Find where the given text appears and provide that cell's center as [x, y] coordinate. 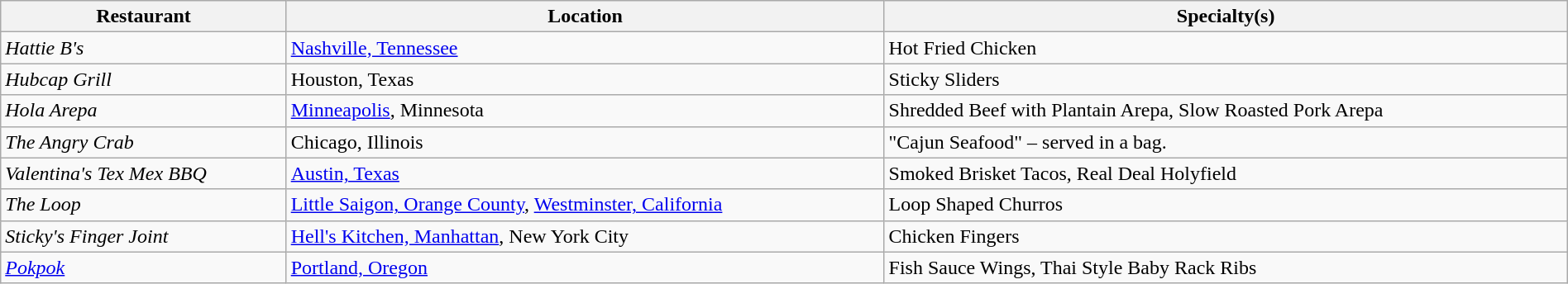
Minneapolis, Minnesota [586, 111]
Restaurant [144, 17]
Hell's Kitchen, Manhattan, New York City [586, 236]
Loop Shaped Churros [1226, 205]
Specialty(s) [1226, 17]
Valentina's Tex Mex BBQ [144, 173]
Shredded Beef with Plantain Arepa, Slow Roasted Pork Arepa [1226, 111]
The Loop [144, 205]
Hola Arepa [144, 111]
Fish Sauce Wings, Thai Style Baby Rack Ribs [1226, 267]
Sticky Sliders [1226, 79]
"Cajun Seafood" – served in a bag. [1226, 142]
Austin, Texas [586, 173]
Chicken Fingers [1226, 236]
Nashville, Tennessee [586, 48]
Smoked Brisket Tacos, Real Deal Holyfield [1226, 173]
Hattie B's [144, 48]
The Angry Crab [144, 142]
Hubcap Grill [144, 79]
Portland, Oregon [586, 267]
Little Saigon, Orange County, Westminster, California [586, 205]
Sticky's Finger Joint [144, 236]
Houston, Texas [586, 79]
Chicago, Illinois [586, 142]
Location [586, 17]
Hot Fried Chicken [1226, 48]
Pokpok [144, 267]
